Find where the given text appears and provide that cell's center as [X, Y] coordinate. 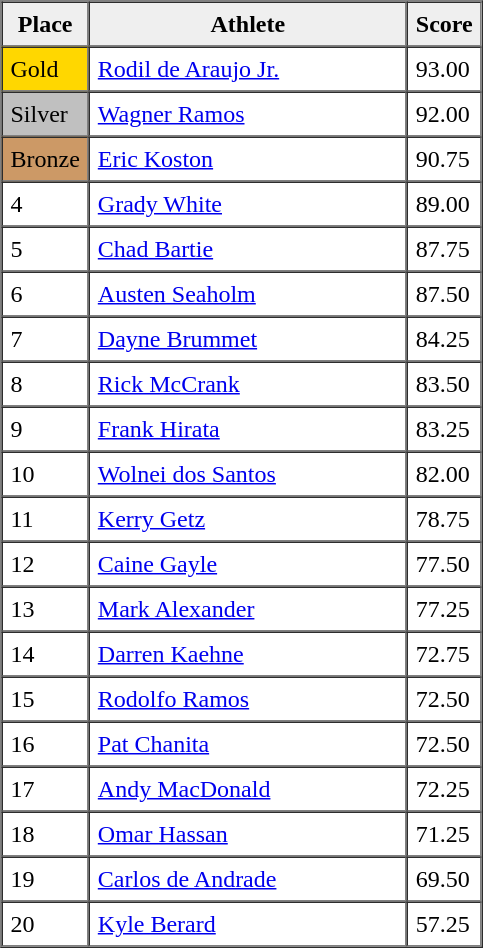
Darren Kaehne [248, 654]
Austen Seaholm [248, 294]
6 [46, 294]
5 [46, 248]
78.75 [444, 518]
Kyle Berard [248, 924]
72.75 [444, 654]
Kerry Getz [248, 518]
Omar Hassan [248, 834]
Wolnei dos Santos [248, 474]
19 [46, 878]
57.25 [444, 924]
Pat Chanita [248, 744]
Gold [46, 68]
72.25 [444, 788]
8 [46, 384]
16 [46, 744]
Rick McCrank [248, 384]
20 [46, 924]
87.50 [444, 294]
Caine Gayle [248, 564]
90.75 [444, 158]
Silver [46, 114]
17 [46, 788]
13 [46, 608]
Grady White [248, 204]
77.25 [444, 608]
Rodolfo Ramos [248, 698]
7 [46, 338]
Chad Bartie [248, 248]
Place [46, 24]
82.00 [444, 474]
18 [46, 834]
Carlos de Andrade [248, 878]
Mark Alexander [248, 608]
12 [46, 564]
Bronze [46, 158]
Wagner Ramos [248, 114]
9 [46, 428]
Andy MacDonald [248, 788]
83.25 [444, 428]
Athlete [248, 24]
71.25 [444, 834]
Dayne Brummet [248, 338]
Eric Koston [248, 158]
92.00 [444, 114]
Rodil de Araujo Jr. [248, 68]
Frank Hirata [248, 428]
11 [46, 518]
93.00 [444, 68]
77.50 [444, 564]
89.00 [444, 204]
83.50 [444, 384]
10 [46, 474]
Score [444, 24]
84.25 [444, 338]
87.75 [444, 248]
4 [46, 204]
15 [46, 698]
69.50 [444, 878]
14 [46, 654]
